Identify which cell holds the provided text, then report its [x, y] central coordinate. 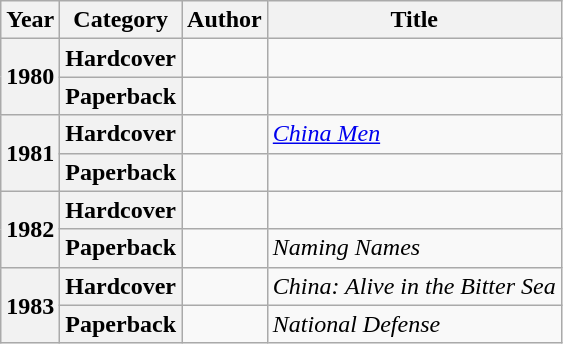
Author [225, 20]
China: Alive in the Bitter Sea [414, 286]
1982 [30, 229]
1981 [30, 153]
China Men [414, 134]
National Defense [414, 324]
1983 [30, 305]
Naming Names [414, 248]
1980 [30, 77]
Year [30, 20]
Category [121, 20]
Title [414, 20]
